Find where the given text appears and provide that cell's center as [x, y] coordinate. 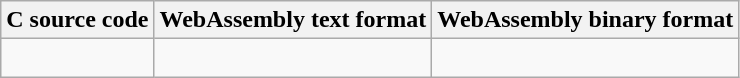
WebAssembly binary format [586, 20]
WebAssembly text format [293, 20]
C source code [78, 20]
